Identify which cell holds the provided text, then report its [x, y] central coordinate. 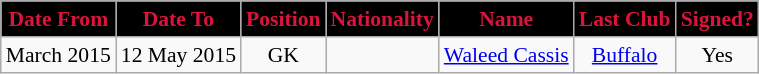
Waleed Cassis [506, 55]
Nationality [382, 19]
Signed? [718, 19]
Name [506, 19]
Yes [718, 55]
Date From [58, 19]
12 May 2015 [178, 55]
Last Club [625, 19]
GK [283, 55]
Position [283, 19]
Buffalo [625, 55]
March 2015 [58, 55]
Date To [178, 19]
